Return the (X, Y) coordinate for the center point of the cell that contains the specified text.  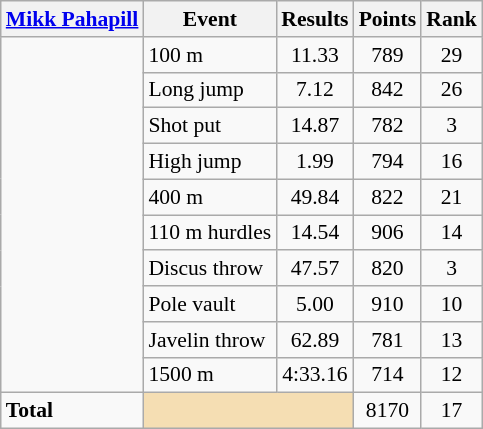
789 (388, 55)
29 (452, 55)
906 (388, 233)
1500 m (210, 375)
910 (388, 304)
Results (314, 19)
7.12 (314, 90)
782 (388, 126)
5.00 (314, 304)
8170 (388, 411)
714 (388, 375)
Points (388, 19)
794 (388, 162)
26 (452, 90)
14.87 (314, 126)
Discus throw (210, 269)
100 m (210, 55)
822 (388, 197)
11.33 (314, 55)
Total (72, 411)
13 (452, 340)
17 (452, 411)
14 (452, 233)
14.54 (314, 233)
21 (452, 197)
Long jump (210, 90)
110 m hurdles (210, 233)
4:33.16 (314, 375)
47.57 (314, 269)
Mikk Pahapill (72, 19)
842 (388, 90)
400 m (210, 197)
Shot put (210, 126)
High jump (210, 162)
16 (452, 162)
10 (452, 304)
49.84 (314, 197)
Rank (452, 19)
Javelin throw (210, 340)
Pole vault (210, 304)
62.89 (314, 340)
781 (388, 340)
Event (210, 19)
820 (388, 269)
1.99 (314, 162)
12 (452, 375)
